Identify which cell holds the provided text, then report its (X, Y) central coordinate. 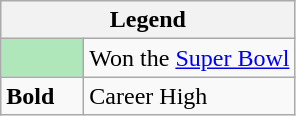
Career High (190, 96)
Bold (42, 96)
Won the Super Bowl (190, 58)
Legend (148, 20)
